Capture the cell that displays the provided text and extract its (x, y) central coordinate. 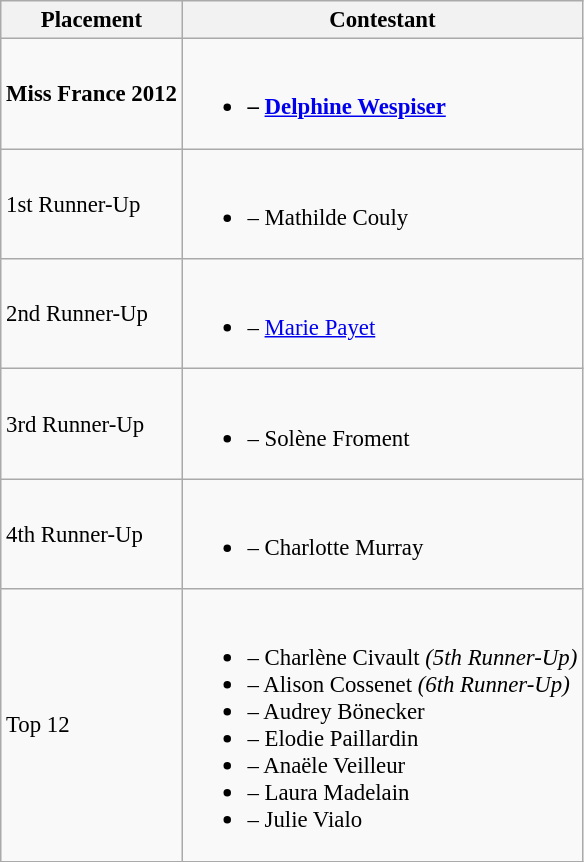
1st Runner-Up (92, 204)
– Delphine Wespiser (382, 94)
Miss France 2012 (92, 94)
3rd Runner-Up (92, 424)
2nd Runner-Up (92, 314)
Top 12 (92, 725)
– Charlotte Murray (382, 534)
4th Runner-Up (92, 534)
– Solène Froment (382, 424)
– Marie Payet (382, 314)
Contestant (382, 20)
Placement (92, 20)
– Mathilde Couly (382, 204)
